For the text-containing cell, return its midpoint in [X, Y] coordinate format. 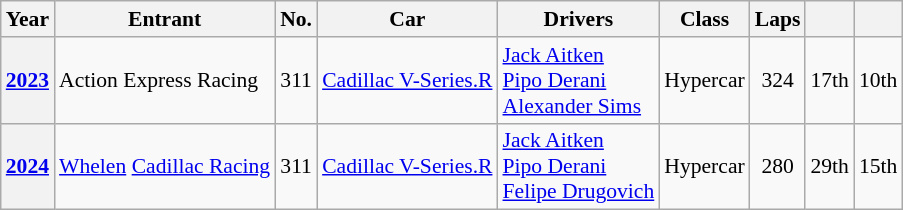
2023 [28, 80]
Entrant [164, 19]
Jack Aitken Pipo Derani Felipe Drugovich [578, 166]
29th [830, 166]
17th [830, 80]
No. [296, 19]
Year [28, 19]
Whelen Cadillac Racing [164, 166]
280 [778, 166]
10th [878, 80]
2024 [28, 166]
15th [878, 166]
Class [704, 19]
Laps [778, 19]
Car [407, 19]
Drivers [578, 19]
324 [778, 80]
Action Express Racing [164, 80]
Jack Aitken Pipo Derani Alexander Sims [578, 80]
